Output the [X, Y] coordinate of the center of the cell containing the given text.  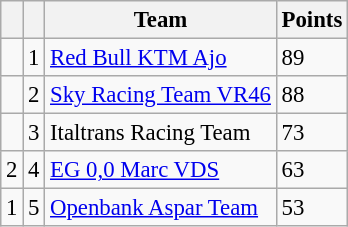
Red Bull KTM Ajo [161, 58]
3 [34, 133]
73 [312, 133]
5 [34, 208]
4 [34, 170]
Openbank Aspar Team [161, 208]
EG 0,0 Marc VDS [161, 170]
Sky Racing Team VR46 [161, 95]
89 [312, 58]
53 [312, 208]
Points [312, 20]
Team [161, 20]
Italtrans Racing Team [161, 133]
88 [312, 95]
63 [312, 170]
